Scan for the cell matching the given text and deliver its (x, y) coordinate at center. 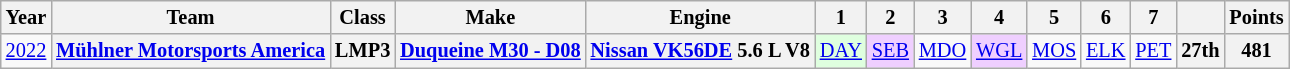
DAY (841, 51)
Year (26, 17)
27th (1200, 51)
Team (190, 17)
7 (1153, 17)
1 (841, 17)
3 (942, 17)
4 (999, 17)
2022 (26, 51)
Class (362, 17)
Duqueine M30 - D08 (490, 51)
Points (1256, 17)
6 (1106, 17)
MDO (942, 51)
5 (1054, 17)
ELK (1106, 51)
Nissan VK56DE 5.6 L V8 (700, 51)
MOS (1054, 51)
2 (890, 17)
SEB (890, 51)
PET (1153, 51)
Mühlner Motorsports America (190, 51)
Make (490, 17)
WGL (999, 51)
Engine (700, 17)
481 (1256, 51)
LMP3 (362, 51)
